Output the (x, y) coordinate of the center of the cell containing the given text.  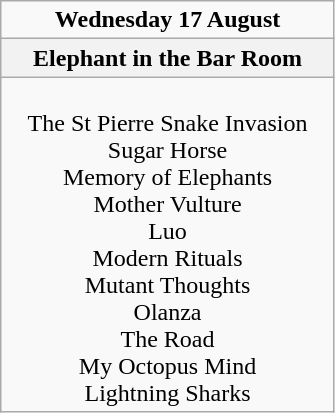
Elephant in the Bar Room (168, 58)
Wednesday 17 August (168, 20)
